Determine the (x, y) coordinate at the center of the cell enclosing the given text.  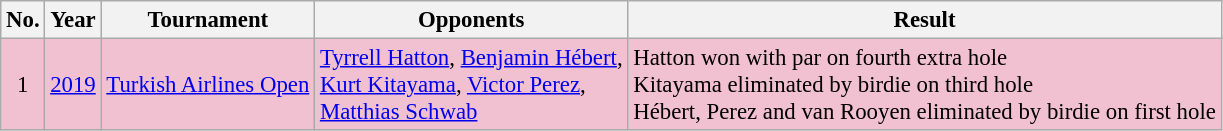
Tyrrell Hatton, Benjamin Hébert, Kurt Kitayama, Victor Perez, Matthias Schwab (472, 85)
Result (924, 20)
Opponents (472, 20)
Turkish Airlines Open (208, 85)
Year (73, 20)
1 (23, 85)
Hatton won with par on fourth extra holeKitayama eliminated by birdie on third holeHébert, Perez and van Rooyen eliminated by birdie on first hole (924, 85)
2019 (73, 85)
Tournament (208, 20)
No. (23, 20)
